Extract the [X, Y] coordinate from the center of the cell holding the provided text.  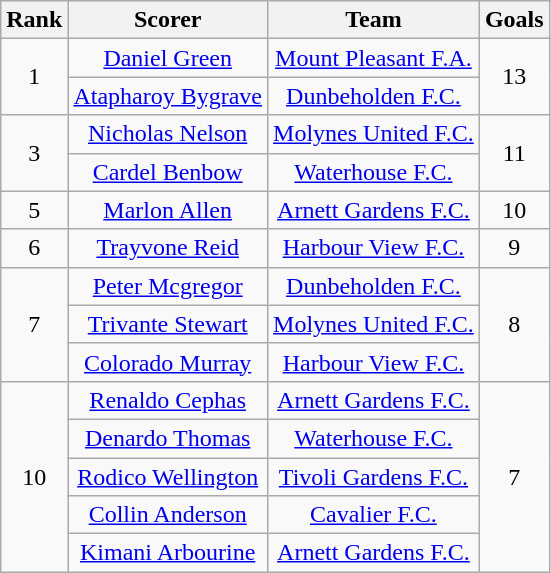
Scorer [168, 20]
Renaldo Cephas [168, 400]
11 [514, 153]
Rank [34, 20]
Mount Pleasant F.A. [374, 58]
Cavalier F.C. [374, 515]
9 [514, 248]
Cardel Benbow [168, 172]
Kimani Arbourine [168, 553]
8 [514, 324]
Denardo Thomas [168, 438]
Rodico Wellington [168, 477]
Daniel Green [168, 58]
Atapharoy Bygrave [168, 96]
Collin Anderson [168, 515]
6 [34, 248]
5 [34, 210]
Trayvone Reid [168, 248]
Goals [514, 20]
3 [34, 153]
Colorado Murray [168, 362]
Team [374, 20]
Nicholas Nelson [168, 134]
Tivoli Gardens F.C. [374, 477]
Trivante Stewart [168, 324]
Peter Mcgregor [168, 286]
1 [34, 77]
13 [514, 77]
Marlon Allen [168, 210]
